Scan for the cell matching the given text and deliver its (x, y) coordinate at center. 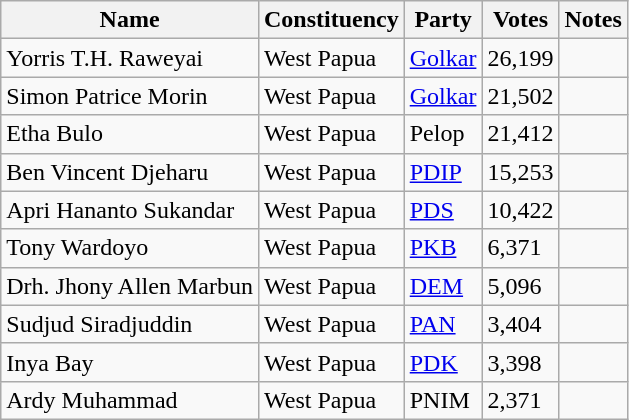
PDIP (443, 172)
Sudjud Siradjuddin (130, 324)
21,502 (520, 96)
PDK (443, 362)
PDS (443, 210)
3,398 (520, 362)
Name (130, 20)
DEM (443, 286)
Party (443, 20)
Drh. Jhony Allen Marbun (130, 286)
21,412 (520, 134)
2,371 (520, 400)
Inya Bay (130, 362)
Notes (593, 20)
Tony Wardoyo (130, 248)
Pelop (443, 134)
10,422 (520, 210)
Ardy Muhammad (130, 400)
Apri Hananto Sukandar (130, 210)
PKB (443, 248)
Simon Patrice Morin (130, 96)
26,199 (520, 58)
Votes (520, 20)
Yorris T.H. Raweyai (130, 58)
Ben Vincent Djeharu (130, 172)
3,404 (520, 324)
Constituency (331, 20)
5,096 (520, 286)
Etha Bulo (130, 134)
PAN (443, 324)
15,253 (520, 172)
6,371 (520, 248)
PNIM (443, 400)
